Return the (x, y) coordinate for the center point of the cell that contains the specified text.  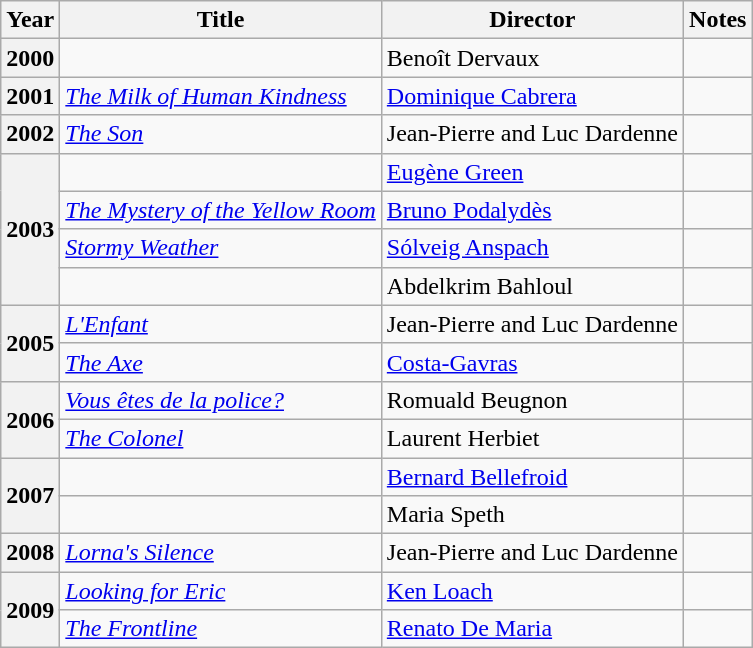
The Mystery of the Yellow Room (220, 210)
Title (220, 20)
2002 (30, 134)
Vous êtes de la police? (220, 400)
2009 (30, 610)
2008 (30, 553)
L'Enfant (220, 324)
Director (532, 20)
The Son (220, 134)
Eugène Green (532, 172)
2003 (30, 229)
Dominique Cabrera (532, 96)
Laurent Herbiet (532, 438)
Ken Loach (532, 591)
Maria Speth (532, 515)
Abdelkrim Bahloul (532, 286)
Benoît Dervaux (532, 58)
Bernard Bellefroid (532, 477)
2007 (30, 496)
The Axe (220, 362)
2005 (30, 343)
Looking for Eric (220, 591)
Stormy Weather (220, 248)
The Frontline (220, 629)
Sólveig Anspach (532, 248)
The Colonel (220, 438)
2006 (30, 419)
Lorna's Silence (220, 553)
The Milk of Human Kindness (220, 96)
Bruno Podalydès (532, 210)
Romuald Beugnon (532, 400)
Costa-Gavras (532, 362)
Notes (718, 20)
Renato De Maria (532, 629)
2000 (30, 58)
Year (30, 20)
2001 (30, 96)
